Output the (x, y) coordinate of the center of the cell containing the given text.  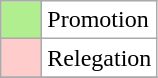
Relegation (100, 58)
Promotion (100, 20)
